Search for the cell housing the specified text and yield its [x, y] center coordinate. 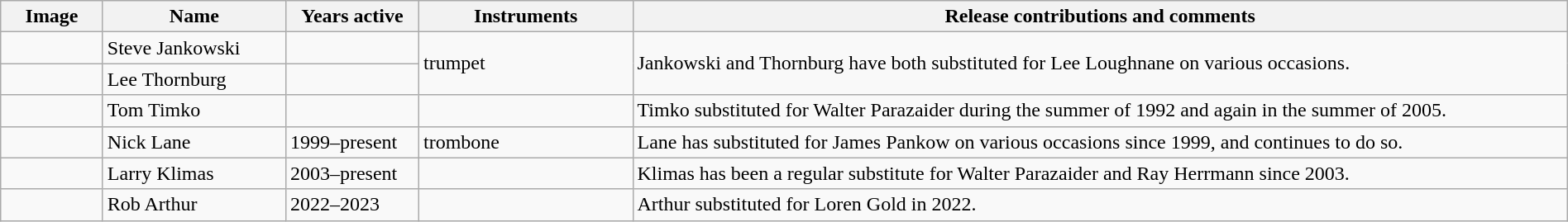
Years active [352, 17]
Tom Timko [194, 111]
Release contributions and comments [1100, 17]
Arthur substituted for Loren Gold in 2022. [1100, 205]
Lane has substituted for James Pankow on various occasions since 1999, and continues to do so. [1100, 142]
Jankowski and Thornburg have both substituted for Lee Loughnane on various occasions. [1100, 64]
Rob Arthur [194, 205]
Steve Jankowski [194, 48]
Image [52, 17]
Nick Lane [194, 142]
Klimas has been a regular substitute for Walter Parazaider and Ray Herrmann since 2003. [1100, 173]
Lee Thornburg [194, 79]
2022–2023 [352, 205]
trombone [526, 142]
Timko substituted for Walter Parazaider during the summer of 1992 and again in the summer of 2005. [1100, 111]
trumpet [526, 64]
Instruments [526, 17]
Name [194, 17]
2003–present [352, 173]
1999–present [352, 142]
Larry Klimas [194, 173]
